For the text-containing cell, return its midpoint in (X, Y) coordinate format. 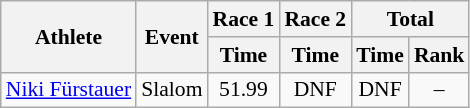
Event (172, 36)
Race 1 (243, 19)
51.99 (243, 90)
– (440, 90)
Slalom (172, 90)
Niki Fürstauer (68, 90)
Total (410, 19)
Rank (440, 55)
Race 2 (315, 19)
Athlete (68, 36)
